Return [x, y] of the center of cell containing provided text 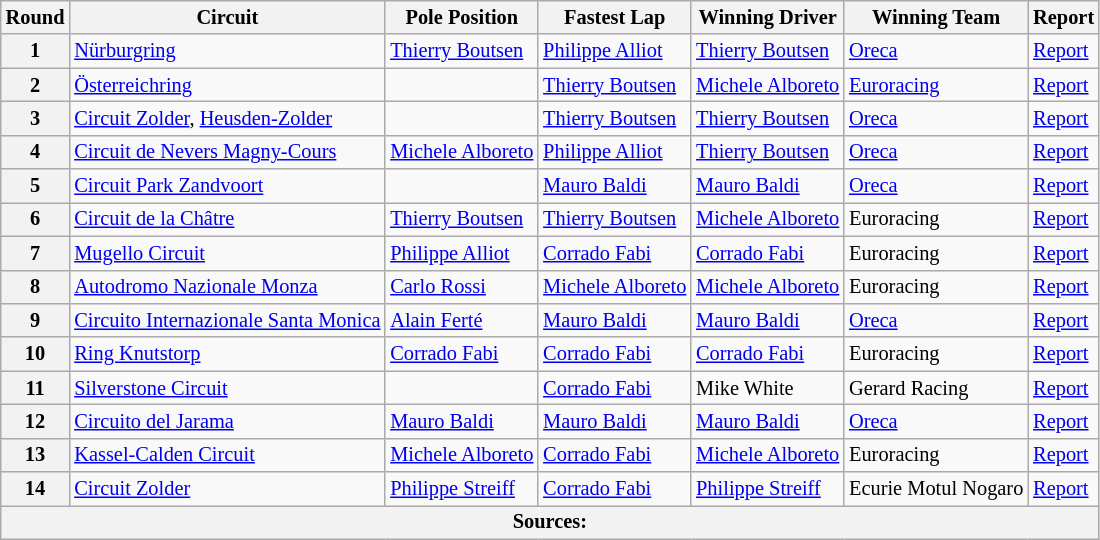
Circuito del Jarama [227, 421]
Gerard Racing [936, 388]
5 [36, 186]
Fastest Lap [614, 17]
12 [36, 421]
Round [36, 17]
Winning Team [936, 17]
1 [36, 51]
Circuit de Nevers Magny-Cours [227, 152]
Circuit de la Châtre [227, 219]
10 [36, 354]
Carlo Rossi [462, 287]
Österreichring [227, 85]
Autodromo Nazionale Monza [227, 287]
Circuito Internazionale Santa Monica [227, 320]
Winning Driver [768, 17]
3 [36, 118]
Kassel-Calden Circuit [227, 455]
13 [36, 455]
Mugello Circuit [227, 253]
Alain Ferté [462, 320]
Circuit Zolder, Heusden-Zolder [227, 118]
Ring Knutstorp [227, 354]
Nürburgring [227, 51]
Pole Position [462, 17]
Mike White [768, 388]
Circuit [227, 17]
Silverstone Circuit [227, 388]
4 [36, 152]
Sources: [550, 522]
9 [36, 320]
Circuit Zolder [227, 489]
11 [36, 388]
Ecurie Motul Nogaro [936, 489]
8 [36, 287]
7 [36, 253]
2 [36, 85]
Circuit Park Zandvoort [227, 186]
14 [36, 489]
6 [36, 219]
